Find where the given text appears and provide that cell's center as (x, y) coordinate. 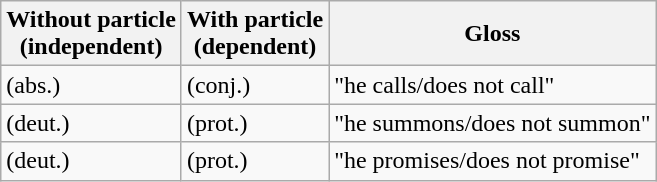
Without particle(independent) (92, 34)
(abs.) (92, 85)
(conj.) (254, 85)
"he promises/does not promise" (492, 161)
"he calls/does not call" (492, 85)
"he summons/does not summon" (492, 123)
With particle(dependent) (254, 34)
Gloss (492, 34)
